Output the [x, y] coordinate of the center of the cell containing the given text.  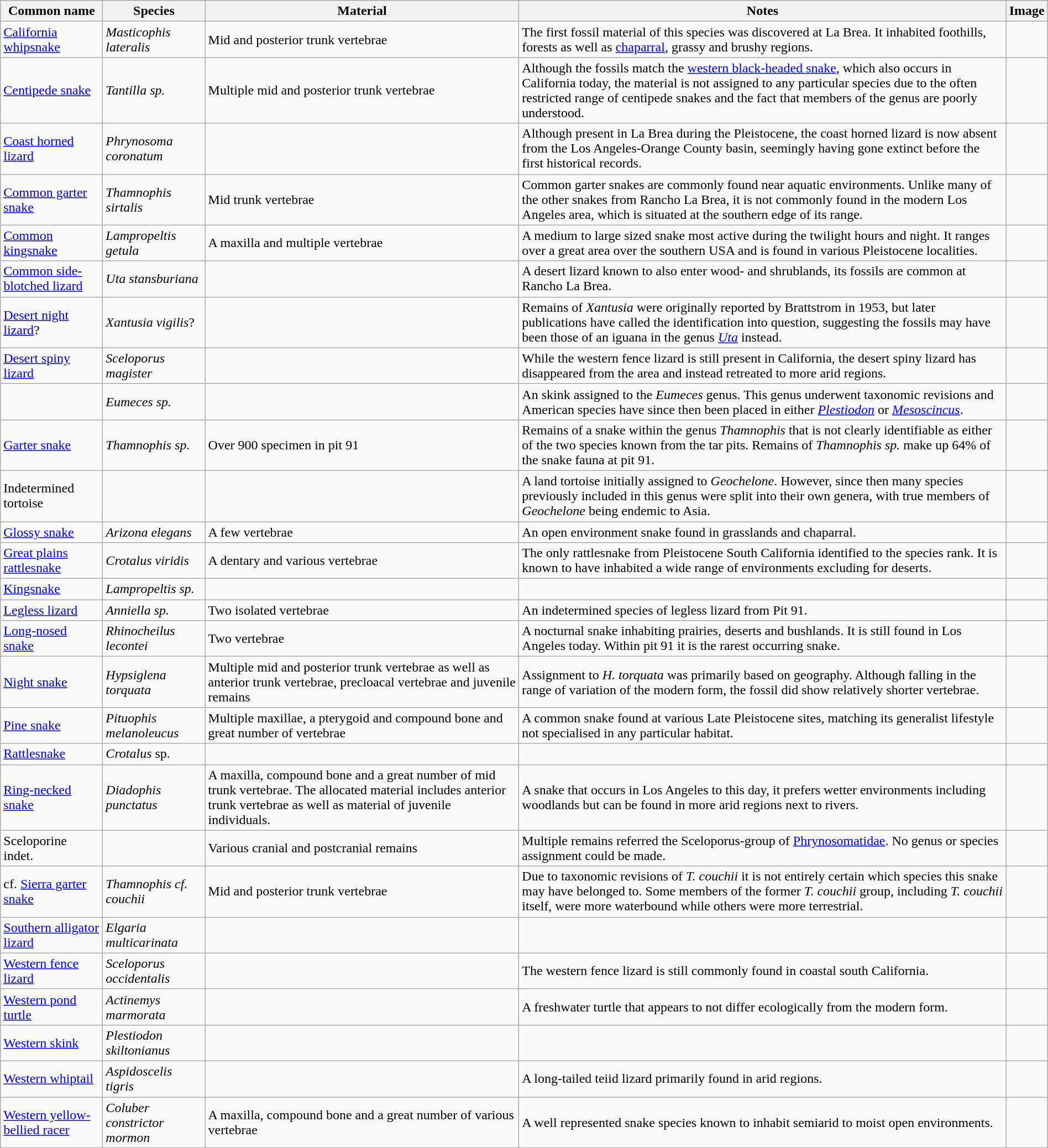
The western fence lizard is still commonly found in coastal south California. [763, 971]
A freshwater turtle that appears to not differ ecologically from the modern form. [763, 1007]
Long-nosed snake [52, 639]
Thamnophis cf. couchii [154, 892]
Lampropeltis sp. [154, 589]
A maxilla and multiple vertebrae [362, 243]
Multiple remains referred the Sceloporus-group of Phrynosomatidae. No genus or species assignment could be made. [763, 848]
Rattlesnake [52, 754]
California whipsnake [52, 40]
Western yellow-bellied racer [52, 1122]
Tantilla sp. [154, 91]
A few vertebrae [362, 532]
cf. Sierra garter snake [52, 892]
Western whiptail [52, 1079]
Multiple mid and posterior trunk vertebrae as well as anterior trunk vertebrae, precloacal vertebrae and juvenile remains [362, 682]
Sceloporine indet. [52, 848]
A dentary and various vertebrae [362, 560]
Sceloporus occidentalis [154, 971]
Crotalus sp. [154, 754]
Image [1027, 11]
Common name [52, 11]
Plestiodon skiltonianus [154, 1042]
Mid trunk vertebrae [362, 200]
Phrynosoma coronatum [154, 149]
A long-tailed teiid lizard primarily found in arid regions. [763, 1079]
Crotalus viridis [154, 560]
Thamnophis sp. [154, 445]
Kingsnake [52, 589]
Ring-necked snake [52, 797]
Coast horned lizard [52, 149]
A desert lizard known to also enter wood- and shrublands, its fossils are common at Rancho La Brea. [763, 279]
Indetermined tortoise [52, 496]
Pine snake [52, 725]
Rhinocheilus lecontei [154, 639]
Arizona elegans [154, 532]
Multiple maxillae, a pterygoid and compound bone and great number of vertebrae [362, 725]
An indetermined species of legless lizard from Pit 91. [763, 610]
Great plains rattlesnake [52, 560]
Western pond turtle [52, 1007]
Hypsiglena torquata [154, 682]
Common side-blotched lizard [52, 279]
Species [154, 11]
A maxilla, compound bone and a great number of various vertebrae [362, 1122]
Glossy snake [52, 532]
Legless lizard [52, 610]
Aspidoscelis tigris [154, 1079]
Uta stansburiana [154, 279]
Two isolated vertebrae [362, 610]
Pituophis melanoleucus [154, 725]
Elgaria multicarinata [154, 935]
Common kingsnake [52, 243]
Western skink [52, 1042]
Western fence lizard [52, 971]
A nocturnal snake inhabiting prairies, deserts and bushlands. It is still found in Los Angeles today. Within pit 91 it is the rarest occurring snake. [763, 639]
Eumeces sp. [154, 401]
Notes [763, 11]
A common snake found at various Late Pleistocene sites, matching its generalist lifestyle not specialised in any particular habitat. [763, 725]
Over 900 specimen in pit 91 [362, 445]
Lampropeltis getula [154, 243]
Actinemys marmorata [154, 1007]
Common garter snake [52, 200]
Centipede snake [52, 91]
Diadophis punctatus [154, 797]
Thamnophis sirtalis [154, 200]
Coluber constrictor mormon [154, 1122]
Multiple mid and posterior trunk vertebrae [362, 91]
Material [362, 11]
Desert night lizard? [52, 322]
Two vertebrae [362, 639]
Sceloporus magister [154, 366]
Anniella sp. [154, 610]
A well represented snake species known to inhabit semiarid to moist open environments. [763, 1122]
Masticophis lateralis [154, 40]
Various cranial and postcranial remains [362, 848]
The first fossil material of this species was discovered at La Brea. It inhabited foothills, forests as well as chaparral, grassy and brushy regions. [763, 40]
An open environment snake found in grasslands and chaparral. [763, 532]
Desert spiny lizard [52, 366]
Garter snake [52, 445]
Southern alligator lizard [52, 935]
Night snake [52, 682]
Xantusia vigilis? [154, 322]
